Provide the (X, Y) coordinate of the cell's center where the given text is located.  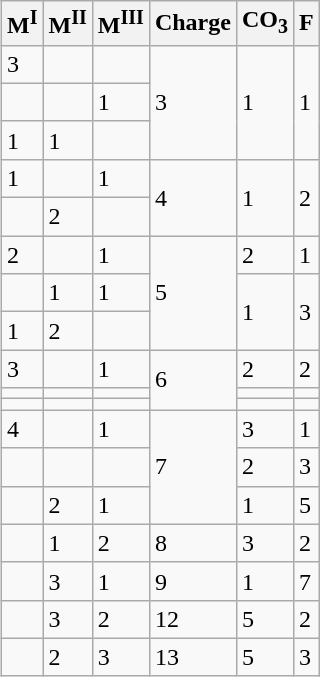
8 (192, 543)
12 (192, 619)
MII (68, 24)
Charge (192, 24)
MIII (120, 24)
F (307, 24)
MI (23, 24)
9 (192, 581)
13 (192, 657)
CO3 (264, 24)
6 (192, 380)
